Search for the cell housing the specified text and yield its [X, Y] center coordinate. 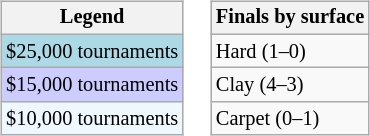
Finals by surface [290, 18]
$25,000 tournaments [92, 51]
Hard (1–0) [290, 51]
$15,000 tournaments [92, 85]
Clay (4–3) [290, 85]
$10,000 tournaments [92, 119]
Carpet (0–1) [290, 119]
Legend [92, 18]
